Detect which cell encompasses the target text, then output its (x, y) center coordinate. 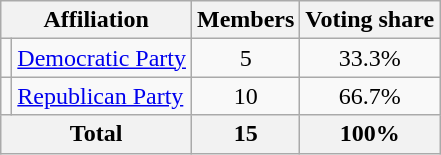
15 (245, 134)
10 (245, 96)
Republican Party (102, 96)
Affiliation (96, 20)
Voting share (370, 20)
Democratic Party (102, 58)
Total (96, 134)
33.3% (370, 58)
66.7% (370, 96)
100% (370, 134)
5 (245, 58)
Members (245, 20)
